Pinpoint the cell where the given text exists, returning its [x, y] midpoint coordinate. 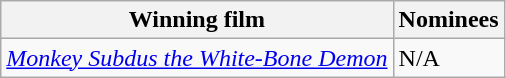
Monkey Subdus the White-Bone Demon [197, 58]
N/A [448, 58]
Winning film [197, 20]
Nominees [448, 20]
